Locate the cell with the specified text and output its (x, y) center coordinate. 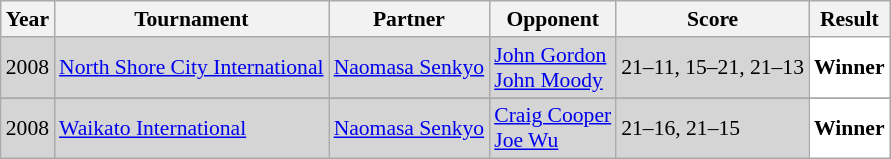
John Gordon John Moody (552, 68)
Waikato International (192, 128)
Craig Cooper Joe Wu (552, 128)
North Shore City International (192, 68)
Result (850, 19)
21–16, 21–15 (712, 128)
Year (28, 19)
21–11, 15–21, 21–13 (712, 68)
Opponent (552, 19)
Partner (410, 19)
Score (712, 19)
Tournament (192, 19)
